Return the (X, Y) coordinate for the center point of the cell that contains the specified text.  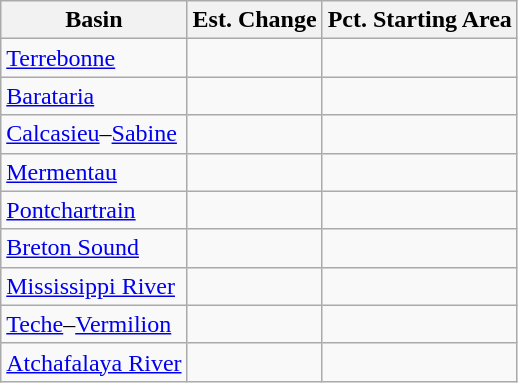
Pontchartrain (94, 210)
Basin (94, 20)
Atchafalaya River (94, 362)
Teche–Vermilion (94, 324)
Calcasieu–Sabine (94, 134)
Mississippi River (94, 286)
Breton Sound (94, 248)
Mermentau (94, 172)
Terrebonne (94, 58)
Pct. Starting Area (420, 20)
Barataria (94, 96)
Est. Change (254, 20)
